Identify which cell holds the provided text, then report its (x, y) central coordinate. 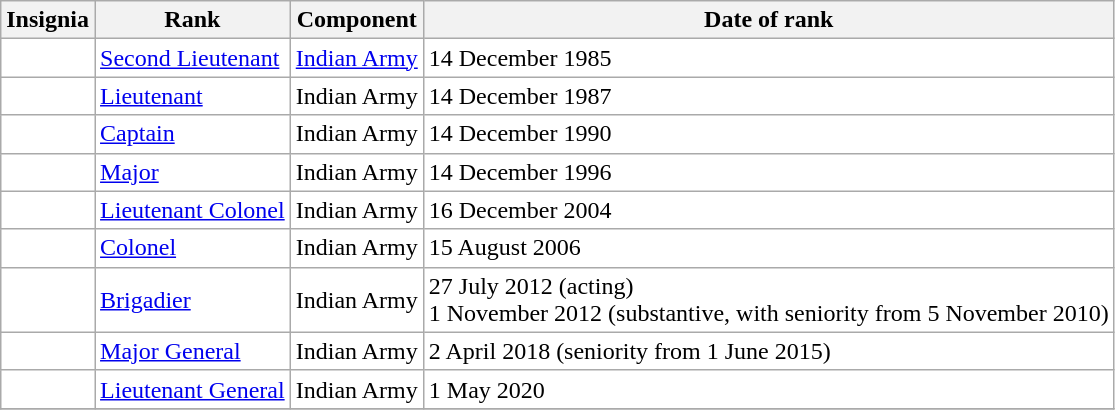
Lieutenant (193, 96)
Captain (193, 134)
Component (356, 20)
1 May 2020 (768, 389)
14 December 1996 (768, 172)
Colonel (193, 248)
15 August 2006 (768, 248)
2 April 2018 (seniority from 1 June 2015) (768, 351)
14 December 1985 (768, 58)
Date of rank (768, 20)
Major General (193, 351)
16 December 2004 (768, 210)
Major (193, 172)
14 December 1990 (768, 134)
Lieutenant General (193, 389)
Insignia (48, 20)
Second Lieutenant (193, 58)
14 December 1987 (768, 96)
Brigadier (193, 300)
Rank (193, 20)
27 July 2012 (acting)1 November 2012 (substantive, with seniority from 5 November 2010) (768, 300)
Lieutenant Colonel (193, 210)
